Determine the [X, Y] coordinate at the center of the cell enclosing the given text.  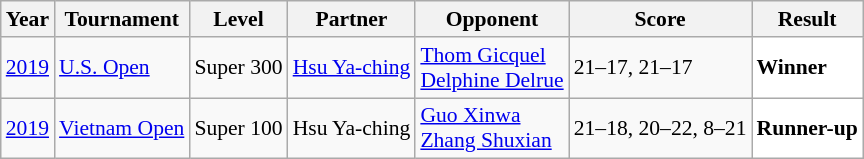
Thom Gicquel Delphine Delrue [492, 68]
Partner [352, 19]
Runner-up [808, 128]
21–18, 20–22, 8–21 [660, 128]
21–17, 21–17 [660, 68]
Vietnam Open [122, 128]
Super 300 [238, 68]
Winner [808, 68]
Super 100 [238, 128]
Tournament [122, 19]
U.S. Open [122, 68]
Guo Xinwa Zhang Shuxian [492, 128]
Score [660, 19]
Opponent [492, 19]
Result [808, 19]
Year [28, 19]
Level [238, 19]
